Return the (X, Y) coordinate for the center point of the cell that contains the specified text.  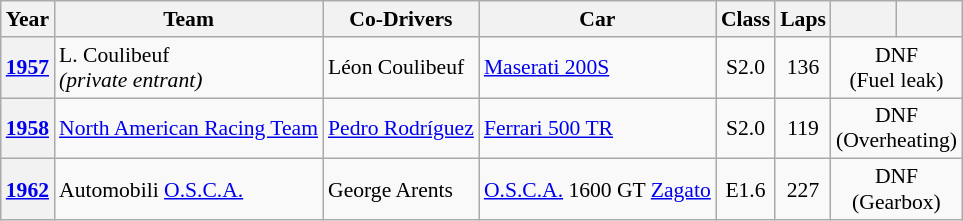
1962 (28, 190)
Laps (803, 19)
North American Racing Team (188, 128)
Team (188, 19)
Pedro Rodríguez (401, 128)
Maserati 200S (598, 68)
136 (803, 68)
George Arents (401, 190)
119 (803, 128)
DNF(Fuel leak) (896, 68)
Year (28, 19)
Léon Coulibeuf (401, 68)
Automobili O.S.C.A. (188, 190)
Ferrari 500 TR (598, 128)
L. Coulibeuf(private entrant) (188, 68)
DNF(Gearbox) (896, 190)
227 (803, 190)
Co-Drivers (401, 19)
Car (598, 19)
1957 (28, 68)
E1.6 (746, 190)
DNF(Overheating) (896, 128)
Class (746, 19)
1958 (28, 128)
O.S.C.A. 1600 GT Zagato (598, 190)
